For the text-containing cell, return its midpoint in [X, Y] coordinate format. 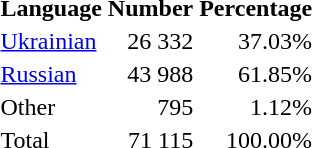
26 332 [150, 41]
795 [150, 107]
43 988 [150, 74]
